Output the [X, Y] coordinate of the center of the cell containing the given text.  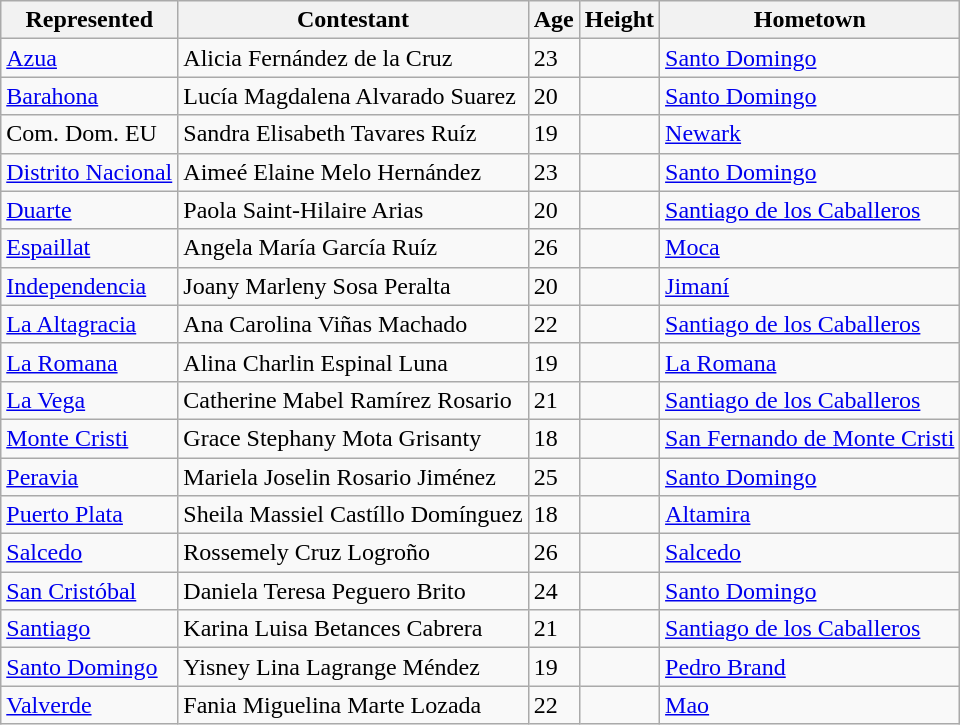
Peravia [90, 477]
Angela María García Ruíz [353, 248]
Jimaní [810, 286]
Lucía Magdalena Alvarado Suarez [353, 96]
Fania Miguelina Marte Lozada [353, 705]
Ana Carolina Viñas Machado [353, 324]
Sheila Massiel Castíllo Domínguez [353, 515]
La Altagracia [90, 324]
Valverde [90, 705]
Age [554, 20]
La Vega [90, 400]
Alina Charlin Espinal Luna [353, 362]
Rossemely Cruz Logroño [353, 553]
Mao [810, 705]
Yisney Lina Lagrange Méndez [353, 667]
Independencia [90, 286]
Height [619, 20]
Puerto Plata [90, 515]
San Fernando de Monte Cristi [810, 438]
Contestant [353, 20]
Distrito Nacional [90, 172]
Paola Saint-Hilaire Arias [353, 210]
25 [554, 477]
Karina Luisa Betances Cabrera [353, 629]
Hometown [810, 20]
Azua [90, 58]
Espaillat [90, 248]
San Cristóbal [90, 591]
Aimeé Elaine Melo Hernández [353, 172]
Com. Dom. EU [90, 134]
Duarte [90, 210]
Alicia Fernández de la Cruz [353, 58]
Barahona [90, 96]
Daniela Teresa Peguero Brito [353, 591]
Altamira [810, 515]
Mariela Joselin Rosario Jiménez [353, 477]
Pedro Brand [810, 667]
Monte Cristi [90, 438]
Sandra Elisabeth Tavares Ruíz [353, 134]
Catherine Mabel Ramírez Rosario [353, 400]
Grace Stephany Mota Grisanty [353, 438]
Joany Marleny Sosa Peralta [353, 286]
Santiago [90, 629]
Represented [90, 20]
24 [554, 591]
Moca [810, 248]
Newark [810, 134]
